Return [x, y] of the center of cell containing provided text 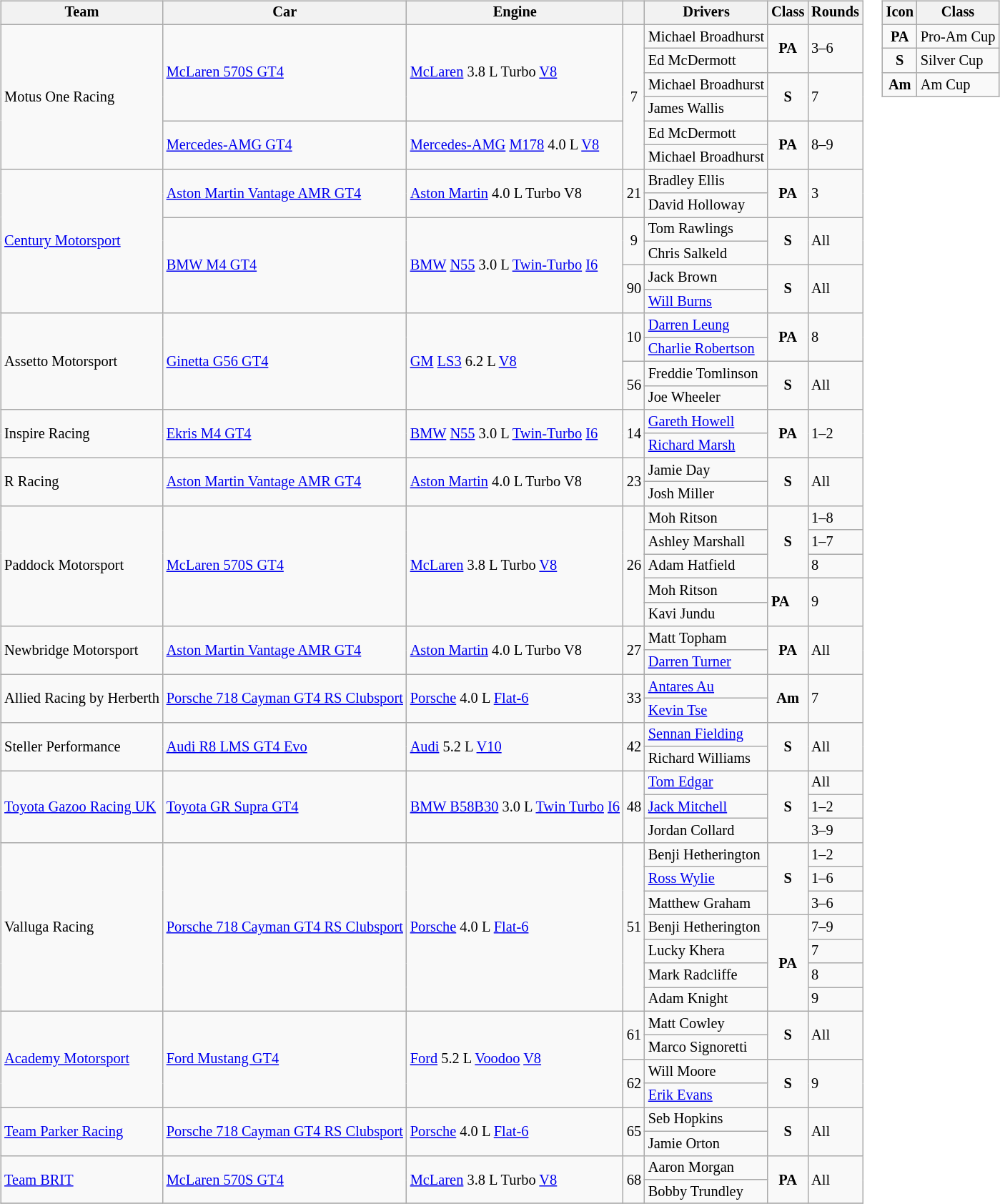
Valluga Racing [81, 927]
Matt Cowley [706, 1023]
Adam Knight [706, 1000]
7–9 [835, 927]
Josh Miller [706, 494]
Ginetta G56 GT4 [284, 362]
BMW M4 GT4 [284, 266]
Darren Turner [706, 662]
Marco Signoretti [706, 1047]
GM LS3 6.2 L V8 [515, 362]
10 [634, 337]
Ford 5.2 L Voodoo V8 [515, 1060]
1–8 [835, 518]
8–9 [835, 144]
Car [284, 13]
Motus One Racing [81, 97]
Jamie Day [706, 470]
Adam Hatfield [706, 566]
Antares Au [706, 686]
Jordan Collard [706, 831]
Paddock Motorsport [81, 566]
Aaron Morgan [706, 1168]
Drivers [706, 13]
Century Motorsport [81, 241]
Lucky Khera [706, 951]
56 [634, 385]
Allied Racing by Herberth [81, 698]
Ashley Marshall [706, 542]
Steller Performance [81, 746]
Newbridge Motorsport [81, 651]
62 [634, 1084]
42 [634, 746]
Assetto Motorsport [81, 362]
1–6 [835, 879]
Mark Radcliffe [706, 975]
Mercedes-AMG M178 4.0 L V8 [515, 144]
Erik Evans [706, 1095]
Seb Hopkins [706, 1120]
Team BRIT [81, 1180]
14 [634, 433]
Tom Rawlings [706, 230]
Jack Mitchell [706, 806]
Pro-Am Cup [958, 36]
48 [634, 806]
Toyota Gazoo Racing UK [81, 806]
Joe Wheeler [706, 398]
Richard Marsh [706, 445]
David Holloway [706, 205]
Freddie Tomlinson [706, 373]
61 [634, 1035]
Engine [515, 13]
Audi R8 LMS GT4 Evo [284, 746]
Ford Mustang GT4 [284, 1060]
James Wallis [706, 109]
Kavi Jundu [706, 614]
Darren Leung [706, 325]
23 [634, 482]
33 [634, 698]
Rounds [835, 13]
Will Burns [706, 302]
Ekris M4 GT4 [284, 433]
21 [634, 193]
Mercedes-AMG GT4 [284, 144]
Bradley Ellis [706, 181]
Jack Brown [706, 277]
3–9 [835, 831]
Icon [900, 13]
Kevin Tse [706, 711]
65 [634, 1131]
27 [634, 651]
Bobby Trundley [706, 1192]
68 [634, 1180]
Sennan Fielding [706, 734]
BMW B58B30 3.0 L Twin Turbo I6 [515, 806]
Inspire Racing [81, 433]
90 [634, 289]
Am Cup [958, 85]
R Racing [81, 482]
Richard Williams [706, 759]
Matt Topham [706, 638]
1–7 [835, 542]
Gareth Howell [706, 422]
Tom Edgar [706, 783]
Will Moore [706, 1072]
Audi 5.2 L V10 [515, 746]
Silver Cup [958, 61]
51 [634, 927]
Jamie Orton [706, 1143]
Toyota GR Supra GT4 [284, 806]
Team [81, 13]
Team Parker Racing [81, 1131]
Academy Motorsport [81, 1060]
3 [835, 193]
Matthew Graham [706, 903]
Ross Wylie [706, 879]
26 [634, 566]
Chris Salkeld [706, 253]
Charlie Robertson [706, 350]
